Pinpoint the cell where the given text exists, returning its (X, Y) midpoint coordinate. 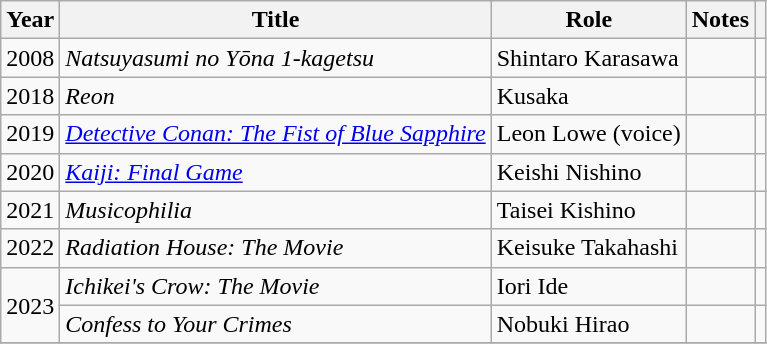
Nobuki Hirao (588, 324)
Reon (276, 96)
Role (588, 20)
Iori Ide (588, 286)
2008 (30, 58)
Kusaka (588, 96)
2020 (30, 172)
2018 (30, 96)
2021 (30, 210)
Leon Lowe (voice) (588, 134)
Shintaro Karasawa (588, 58)
Musicophilia (276, 210)
Notes (720, 20)
2023 (30, 305)
Taisei Kishino (588, 210)
2022 (30, 248)
Confess to Your Crimes (276, 324)
Natsuyasumi no Yōna 1-kagetsu (276, 58)
Year (30, 20)
Keishi Nishino (588, 172)
Keisuke Takahashi (588, 248)
2019 (30, 134)
Detective Conan: The Fist of Blue Sapphire (276, 134)
Title (276, 20)
Radiation House: The Movie (276, 248)
Ichikei's Crow: The Movie (276, 286)
Kaiji: Final Game (276, 172)
